Return the (X, Y) coordinate for the center point of the cell that contains the specified text.  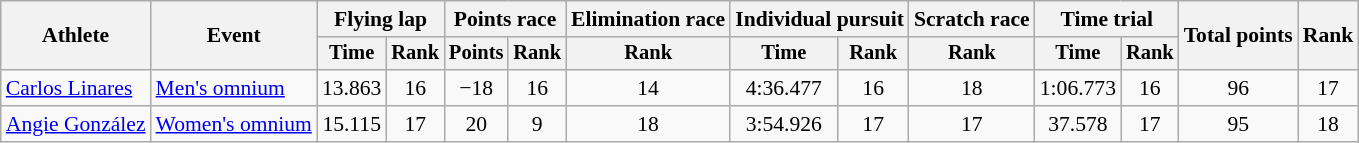
15.115 (352, 124)
Points (476, 54)
20 (476, 124)
Men's omnium (234, 88)
Women's omnium (234, 124)
Carlos Linares (76, 88)
Total points (1238, 36)
Event (234, 36)
14 (648, 88)
Points race (505, 19)
Flying lap (380, 19)
9 (537, 124)
3:54.926 (784, 124)
4:36.477 (784, 88)
96 (1238, 88)
−18 (476, 88)
Elimination race (648, 19)
Individual pursuit (820, 19)
Athlete (76, 36)
Angie González (76, 124)
Scratch race (972, 19)
95 (1238, 124)
Time trial (1107, 19)
37.578 (1078, 124)
13.863 (352, 88)
1:06.773 (1078, 88)
